Detect which cell encompasses the target text, then output its [x, y] center coordinate. 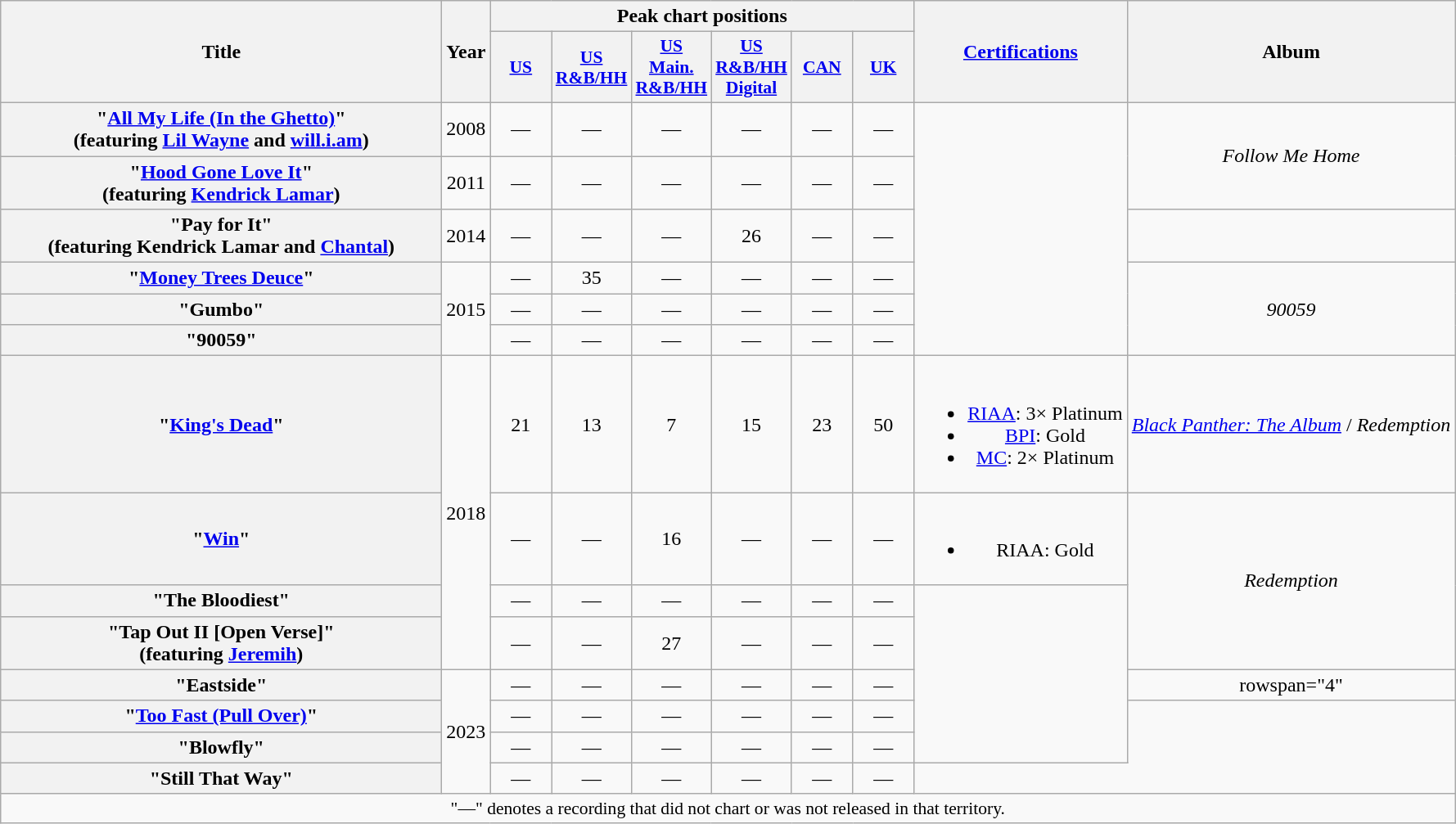
7 [671, 424]
"Gumbo" [221, 309]
Black Panther: The Album / Redemption [1291, 424]
rowspan="4" [1291, 685]
"Too Fast (Pull Over)" [221, 716]
"Pay for It"(featuring Kendrick Lamar and Chantal) [221, 236]
CAN [822, 67]
13 [592, 424]
2008 [467, 129]
"Still That Way" [221, 778]
USMain.R&B/HH [671, 67]
Certifications [1021, 52]
US R&B/HH Digital [751, 67]
23 [822, 424]
"Eastside" [221, 685]
"The Bloodiest" [221, 601]
2015 [467, 309]
50 [884, 424]
"Blowfly" [221, 747]
"—" denotes a recording that did not chart or was not released in that territory. [728, 808]
Follow Me Home [1291, 155]
Peak chart positions [702, 16]
RIAA: Gold [1021, 538]
UK [884, 67]
RIAA: 3× PlatinumBPI: GoldMC: 2× Platinum [1021, 424]
90059 [1291, 309]
2014 [467, 236]
"90059" [221, 340]
Album [1291, 52]
US [521, 67]
15 [751, 424]
"Money Trees Deuce" [221, 278]
USR&B/HH [592, 67]
2018 [467, 512]
26 [751, 236]
"King's Dead" [221, 424]
"Hood Gone Love It"(featuring Kendrick Lamar) [221, 182]
35 [592, 278]
Year [467, 52]
"Tap Out II [Open Verse]"(featuring Jeremih) [221, 643]
27 [671, 643]
21 [521, 424]
"All My Life (In the Ghetto)"(featuring Lil Wayne and will.i.am) [221, 129]
2011 [467, 182]
Redemption [1291, 581]
16 [671, 538]
Title [221, 52]
2023 [467, 732]
"Win" [221, 538]
